Pinpoint the cell where the given text exists, returning its (X, Y) midpoint coordinate. 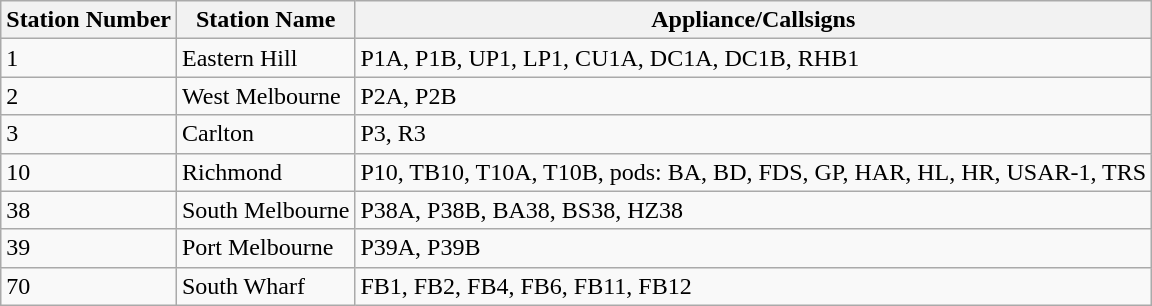
FB1, FB2, FB4, FB6, FB11, FB12 (754, 286)
1 (89, 58)
2 (89, 96)
39 (89, 248)
Port Melbourne (265, 248)
South Melbourne (265, 210)
3 (89, 134)
South Wharf (265, 286)
P2A, P2B (754, 96)
Appliance/Callsigns (754, 20)
10 (89, 172)
P1A, P1B, UP1, LP1, CU1A, DC1A, DC1B, RHB1 (754, 58)
West Melbourne (265, 96)
Station Number (89, 20)
P39A, P39B (754, 248)
Station Name (265, 20)
P10, TB10, T10A, T10B, pods: BA, BD, FDS, GP, HAR, HL, HR, USAR-1, TRS (754, 172)
P38A, P38B, BA38, BS38, HZ38 (754, 210)
Eastern Hill (265, 58)
Carlton (265, 134)
Richmond (265, 172)
70 (89, 286)
38 (89, 210)
P3, R3 (754, 134)
